Search for the cell housing the specified text and yield its (X, Y) center coordinate. 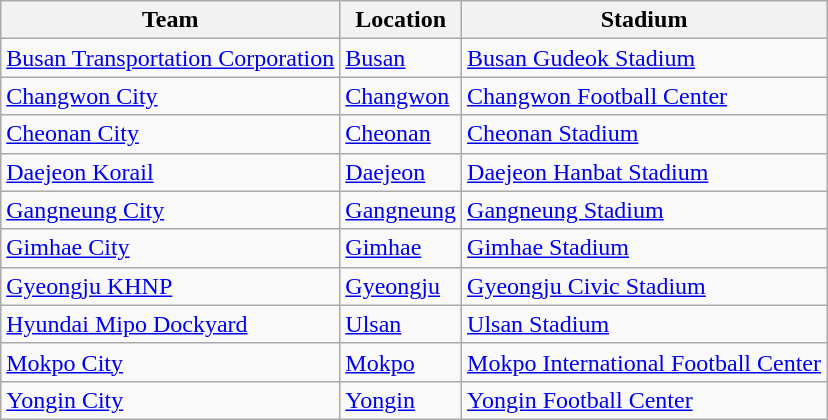
Yongin City (170, 400)
Daejeon Hanbat Stadium (644, 172)
Gangneung Stadium (644, 210)
Gimhae Stadium (644, 248)
Busan Gudeok Stadium (644, 58)
Gangneung City (170, 210)
Daejeon (401, 172)
Cheonan Stadium (644, 134)
Changwon Football Center (644, 96)
Gyeongju (401, 286)
Yongin Football Center (644, 400)
Cheonan City (170, 134)
Hyundai Mipo Dockyard (170, 324)
Gimhae City (170, 248)
Stadium (644, 20)
Gimhae (401, 248)
Gangneung (401, 210)
Busan Transportation Corporation (170, 58)
Gyeongju Civic Stadium (644, 286)
Busan (401, 58)
Ulsan (401, 324)
Daejeon Korail (170, 172)
Gyeongju KHNP (170, 286)
Mokpo (401, 362)
Cheonan (401, 134)
Team (170, 20)
Changwon (401, 96)
Location (401, 20)
Mokpo City (170, 362)
Ulsan Stadium (644, 324)
Changwon City (170, 96)
Mokpo International Football Center (644, 362)
Yongin (401, 400)
